Scan for the cell matching the given text and deliver its (x, y) coordinate at center. 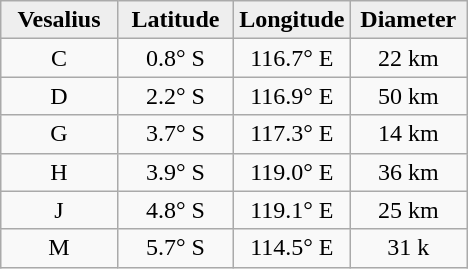
M (59, 248)
50 km (408, 96)
G (59, 134)
Vesalius (59, 20)
C (59, 58)
119.0° E (292, 172)
31 k (408, 248)
25 km (408, 210)
Diameter (408, 20)
Longitude (292, 20)
117.3° E (292, 134)
14 km (408, 134)
5.7° S (175, 248)
114.5° E (292, 248)
2.2° S (175, 96)
3.7° S (175, 134)
3.9° S (175, 172)
D (59, 96)
116.7° E (292, 58)
22 km (408, 58)
119.1° E (292, 210)
116.9° E (292, 96)
4.8° S (175, 210)
J (59, 210)
H (59, 172)
36 km (408, 172)
0.8° S (175, 58)
Latitude (175, 20)
